Pinpoint the cell where the given text exists, returning its [x, y] midpoint coordinate. 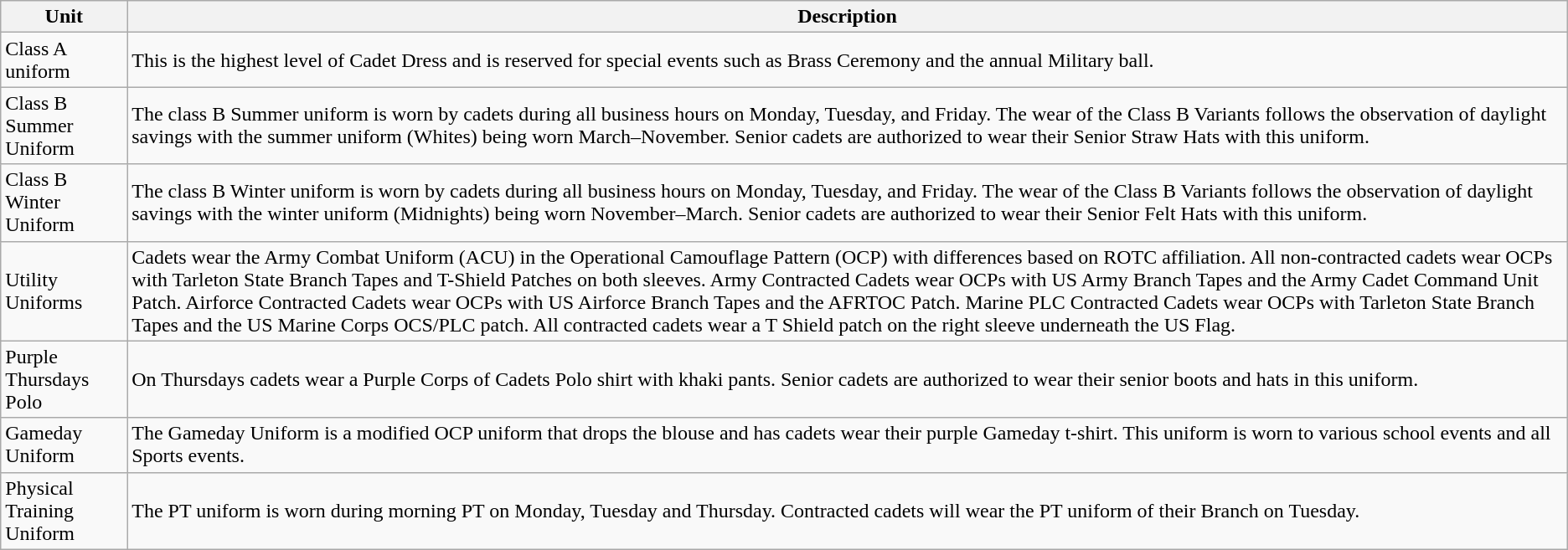
Physical Training Uniform [64, 511]
Purple Thursdays Polo [64, 379]
Class B Winter Uniform [64, 203]
This is the highest level of Cadet Dress and is reserved for special events such as Brass Ceremony and the annual Military ball. [848, 60]
Utility Uniforms [64, 291]
Class B Summer Uniform [64, 126]
Gameday Uniform [64, 445]
Description [848, 17]
Class A uniform [64, 60]
Unit [64, 17]
The PT uniform is worn during morning PT on Monday, Tuesday and Thursday. Contracted cadets will wear the PT uniform of their Branch on Tuesday. [848, 511]
